Locate the cell with the specified text and output its [X, Y] center coordinate. 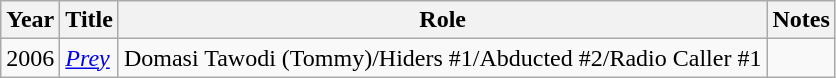
Year [30, 20]
Prey [90, 58]
2006 [30, 58]
Notes [801, 20]
Role [442, 20]
Domasi Tawodi (Tommy)/Hiders #1/Abducted #2/Radio Caller #1 [442, 58]
Title [90, 20]
